Pinpoint the cell where the given text exists, returning its [X, Y] midpoint coordinate. 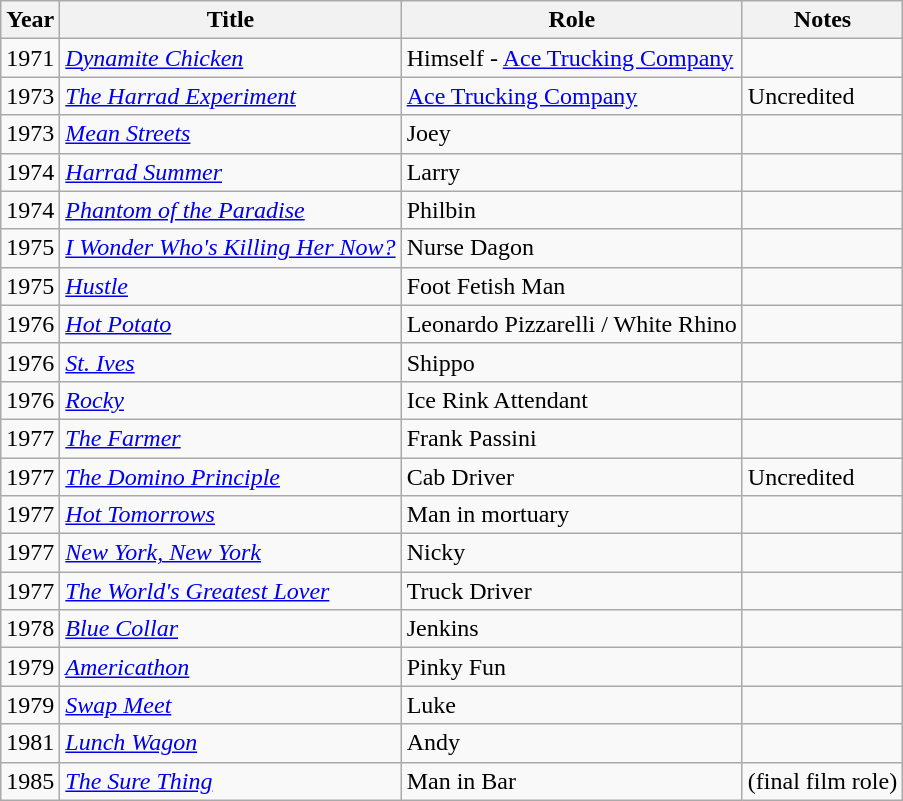
Joey [572, 134]
1981 [30, 743]
Truck Driver [572, 591]
Harrad Summer [230, 172]
Philbin [572, 210]
The Domino Principle [230, 477]
Title [230, 20]
St. Ives [230, 362]
The World's Greatest Lover [230, 591]
Pinky Fun [572, 667]
The Sure Thing [230, 781]
1978 [30, 629]
Ace Trucking Company [572, 96]
Hot Potato [230, 324]
The Harrad Experiment [230, 96]
Ice Rink Attendant [572, 400]
Cab Driver [572, 477]
Foot Fetish Man [572, 286]
1971 [30, 58]
Role [572, 20]
Nurse Dagon [572, 248]
Jenkins [572, 629]
The Farmer [230, 438]
Notes [822, 20]
Rocky [230, 400]
Nicky [572, 553]
Andy [572, 743]
Lunch Wagon [230, 743]
1985 [30, 781]
Swap Meet [230, 705]
Frank Passini [572, 438]
Blue Collar [230, 629]
Mean Streets [230, 134]
Year [30, 20]
Leonardo Pizzarelli / White Rhino [572, 324]
Hustle [230, 286]
Dynamite Chicken [230, 58]
Himself - Ace Trucking Company [572, 58]
Hot Tomorrows [230, 515]
Man in mortuary [572, 515]
(final film role) [822, 781]
I Wonder Who's Killing Her Now? [230, 248]
Luke [572, 705]
Phantom of the Paradise [230, 210]
Shippo [572, 362]
Larry [572, 172]
Man in Bar [572, 781]
Americathon [230, 667]
New York, New York [230, 553]
